Extract the [X, Y] coordinate from the center of the cell holding the provided text.  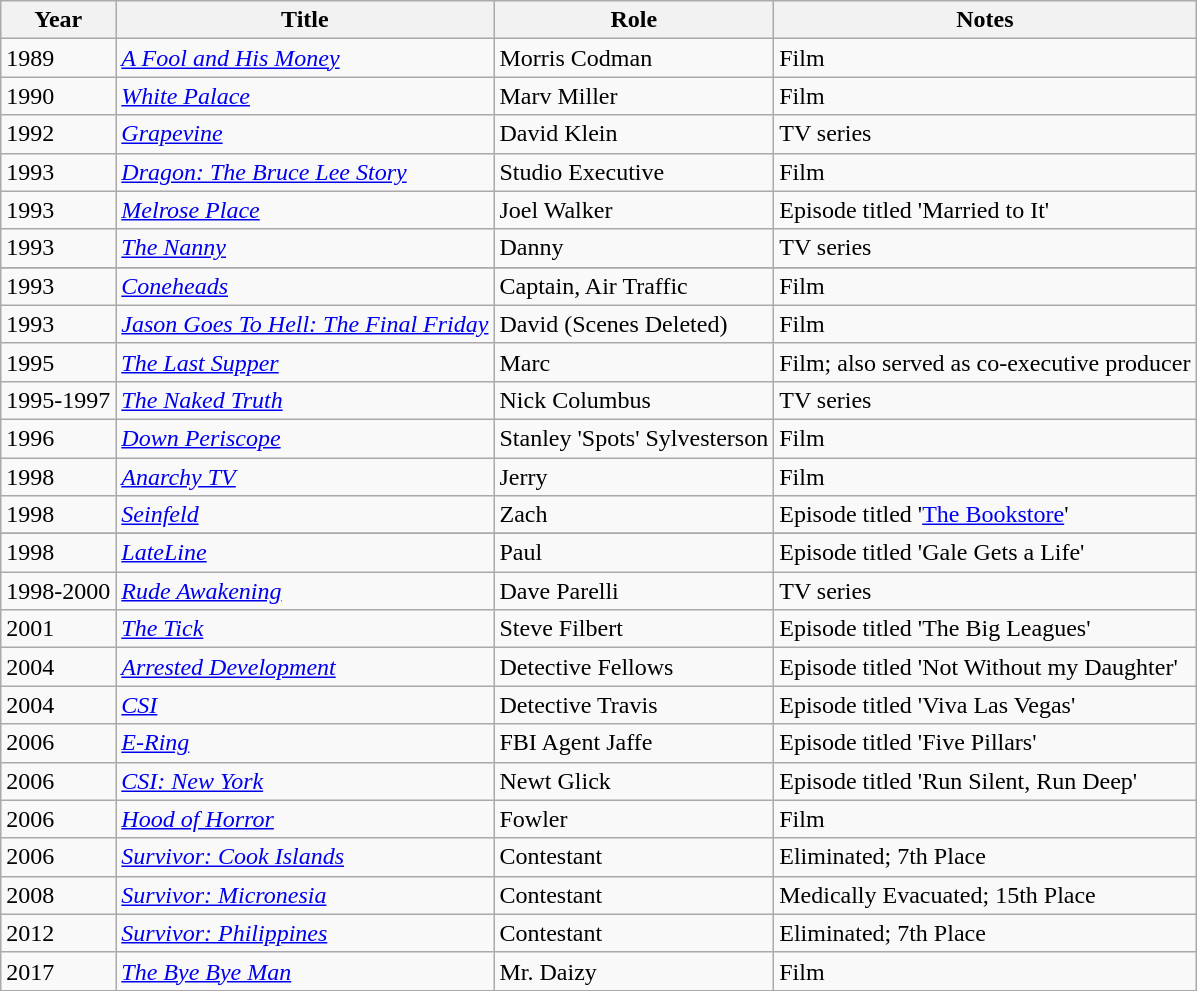
Episode titled 'The Bookstore' [985, 515]
Jason Goes To Hell: The Final Friday [305, 324]
Episode titled 'Gale Gets a Life' [985, 553]
David (Scenes Deleted) [634, 324]
Notes [985, 20]
The Tick [305, 629]
Fowler [634, 819]
David Klein [634, 134]
Joel Walker [634, 210]
Grapevine [305, 134]
Morris Codman [634, 58]
1996 [58, 438]
Episode titled 'Married to It' [985, 210]
Survivor: Cook Islands [305, 857]
Nick Columbus [634, 400]
Studio Executive [634, 172]
Rude Awakening [305, 591]
Detective Fellows [634, 667]
Episode titled 'Viva Las Vegas' [985, 705]
Role [634, 20]
Anarchy TV [305, 477]
Film; also served as co-executive producer [985, 362]
FBI Agent Jaffe [634, 743]
Dragon: The Bruce Lee Story [305, 172]
2017 [58, 971]
Newt Glick [634, 781]
Coneheads [305, 286]
2008 [58, 895]
Detective Travis [634, 705]
Episode titled 'Five Pillars' [985, 743]
1992 [58, 134]
1998-2000 [58, 591]
2001 [58, 629]
The Last Supper [305, 362]
Arrested Development [305, 667]
CSI: New York [305, 781]
A Fool and His Money [305, 58]
Hood of Horror [305, 819]
E-Ring [305, 743]
Down Periscope [305, 438]
Title [305, 20]
Survivor: Philippines [305, 933]
Stanley 'Spots' Sylvesterson [634, 438]
The Nanny [305, 248]
Year [58, 20]
Steve Filbert [634, 629]
Danny [634, 248]
1995-1997 [58, 400]
Jerry [634, 477]
1989 [58, 58]
Seinfeld [305, 515]
Medically Evacuated; 15th Place [985, 895]
The Naked Truth [305, 400]
White Palace [305, 96]
Episode titled 'Run Silent, Run Deep' [985, 781]
Episode titled 'Not Without my Daughter' [985, 667]
The Bye Bye Man [305, 971]
Mr. Daizy [634, 971]
1990 [58, 96]
Marv Miller [634, 96]
Captain, Air Traffic [634, 286]
Survivor: Micronesia [305, 895]
2012 [58, 933]
Melrose Place [305, 210]
Episode titled 'The Big Leagues' [985, 629]
1995 [58, 362]
LateLine [305, 553]
Marc [634, 362]
Zach [634, 515]
CSI [305, 705]
Dave Parelli [634, 591]
Paul [634, 553]
